Output the (X, Y) coordinate of the center of the cell containing the given text.  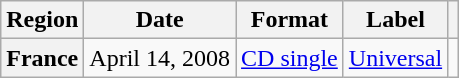
CD single (290, 58)
France (42, 58)
Format (290, 20)
Label (395, 20)
April 14, 2008 (160, 58)
Universal (395, 58)
Date (160, 20)
Region (42, 20)
